Identify which cell holds the provided text, then report its (X, Y) central coordinate. 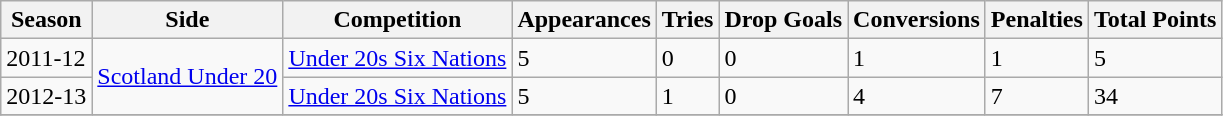
2011-12 (46, 58)
Drop Goals (784, 20)
Scotland Under 20 (188, 77)
Conversions (917, 20)
2012-13 (46, 96)
Appearances (584, 20)
Tries (688, 20)
Competition (398, 20)
4 (917, 96)
Side (188, 20)
34 (1155, 96)
Season (46, 20)
Total Points (1155, 20)
7 (1036, 96)
Penalties (1036, 20)
